Detect which cell encompasses the target text, then output its [X, Y] center coordinate. 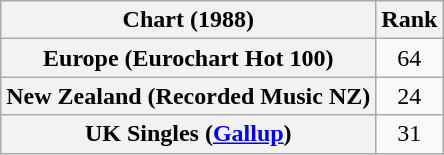
64 [410, 58]
Rank [410, 20]
Chart (1988) [188, 20]
Europe (Eurochart Hot 100) [188, 58]
New Zealand (Recorded Music NZ) [188, 96]
UK Singles (Gallup) [188, 134]
24 [410, 96]
31 [410, 134]
